Identify which cell holds the provided text, then report its [x, y] central coordinate. 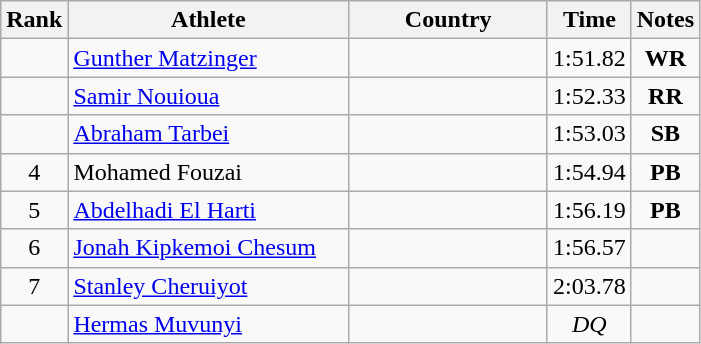
Jonah Kipkemoi Chesum [208, 248]
Abdelhadi El Harti [208, 210]
Athlete [208, 20]
Rank [34, 20]
DQ [589, 324]
1:56.19 [589, 210]
Samir Nouioua [208, 96]
Notes [665, 20]
Stanley Cheruiyot [208, 286]
SB [665, 134]
Abraham Tarbei [208, 134]
4 [34, 172]
1:51.82 [589, 58]
1:53.03 [589, 134]
Country [448, 20]
Time [589, 20]
5 [34, 210]
Mohamed Fouzai [208, 172]
2:03.78 [589, 286]
WR [665, 58]
Hermas Muvunyi [208, 324]
Gunther Matzinger [208, 58]
6 [34, 248]
1:54.94 [589, 172]
RR [665, 96]
1:56.57 [589, 248]
1:52.33 [589, 96]
7 [34, 286]
